From the cell containing the given text, extract its center point as [x, y] coordinate. 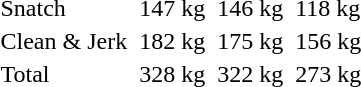
182 kg [172, 41]
175 kg [250, 41]
